Return (x, y) of the center of cell containing provided text 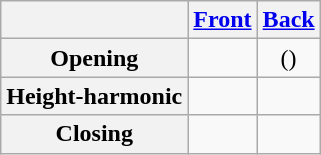
Opening (94, 58)
() (288, 58)
Back (288, 20)
Closing (94, 134)
Height-harmonic (94, 96)
Front (222, 20)
